Capture the cell that displays the provided text and extract its [x, y] central coordinate. 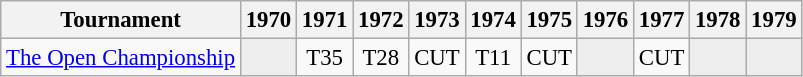
T28 [381, 58]
1978 [718, 20]
Tournament [121, 20]
1974 [493, 20]
1979 [774, 20]
1973 [437, 20]
T35 [325, 58]
1970 [268, 20]
1972 [381, 20]
1977 [661, 20]
1975 [549, 20]
1976 [605, 20]
The Open Championship [121, 58]
T11 [493, 58]
1971 [325, 20]
